Find where the given text appears and provide that cell's center as [X, Y] coordinate. 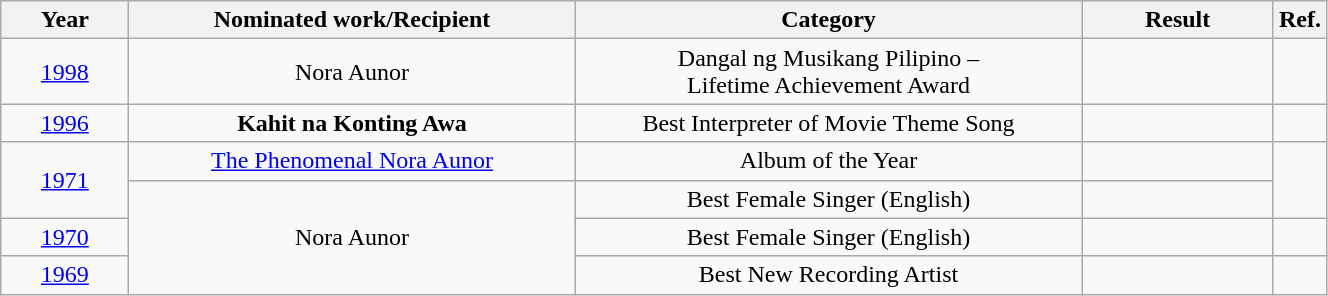
Album of the Year [828, 161]
The Phenomenal Nora Aunor [352, 161]
Nominated work/Recipient [352, 20]
Result [1178, 20]
Dangal ng Musikang Pilipino – Lifetime Achievement Award [828, 72]
Ref. [1300, 20]
Category [828, 20]
1970 [65, 237]
1969 [65, 275]
Best New Recording Artist [828, 275]
Year [65, 20]
1996 [65, 123]
Kahit na Konting Awa [352, 123]
Best Interpreter of Movie Theme Song [828, 123]
1971 [65, 180]
1998 [65, 72]
